Determine the [X, Y] coordinate at the center of the cell enclosing the given text.  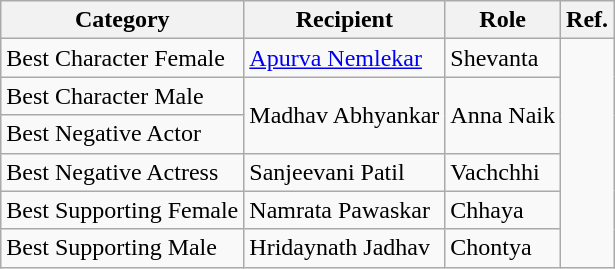
Ref. [588, 20]
Vachchhi [503, 172]
Category [122, 20]
Hridaynath Jadhav [344, 248]
Best Negative Actor [122, 134]
Role [503, 20]
Recipient [344, 20]
Madhav Abhyankar [344, 115]
Sanjeevani Patil [344, 172]
Best Character Female [122, 58]
Best Supporting Male [122, 248]
Shevanta [503, 58]
Best Negative Actress [122, 172]
Apurva Nemlekar [344, 58]
Chontya [503, 248]
Best Character Male [122, 96]
Chhaya [503, 210]
Best Supporting Female [122, 210]
Anna Naik [503, 115]
Namrata Pawaskar [344, 210]
